Capture the cell that displays the provided text and extract its [x, y] central coordinate. 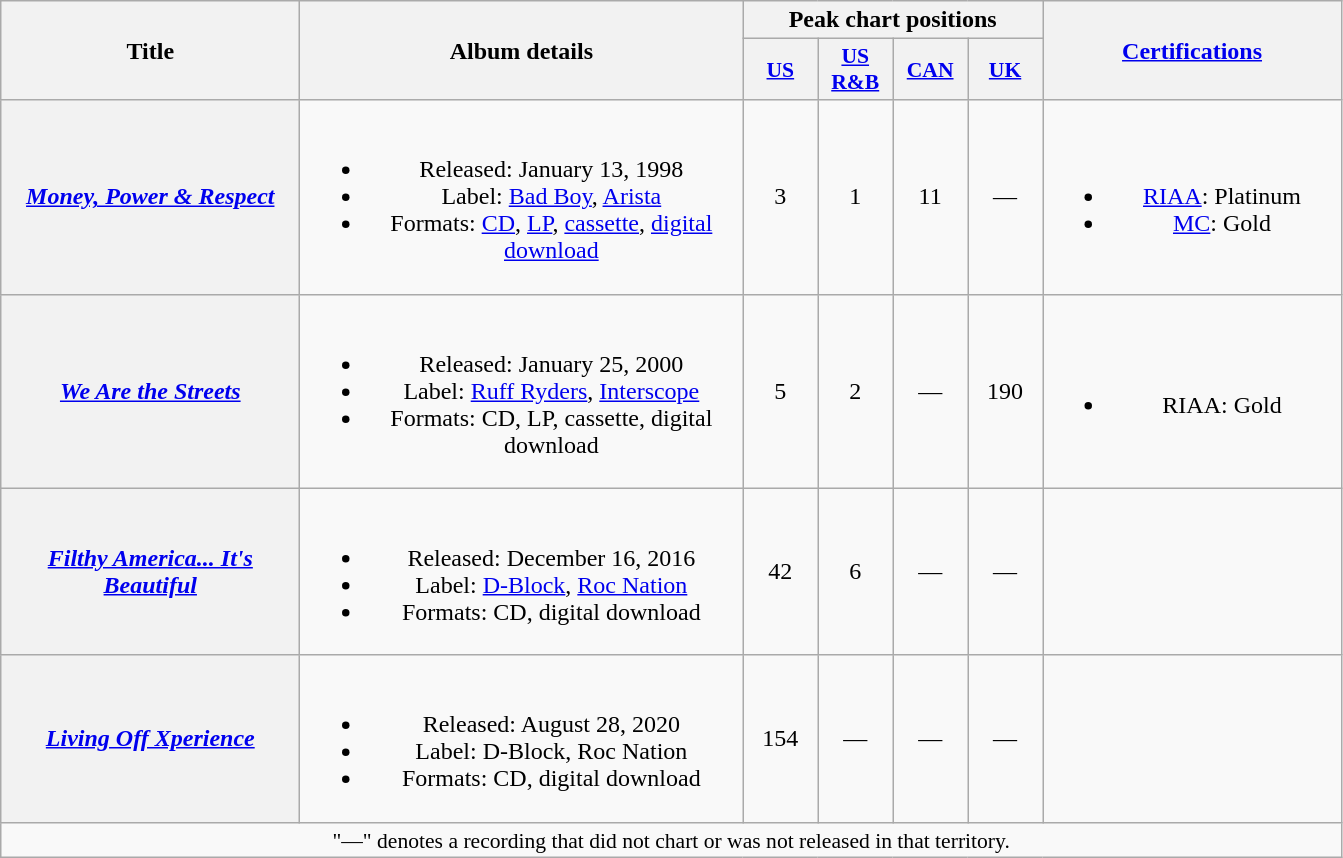
"—" denotes a recording that did not chart or was not released in that territory. [672, 840]
Released: August 28, 2020Label: D-Block, Roc NationFormats: CD, digital download [522, 738]
Peak chart positions [893, 20]
We Are the Streets [150, 391]
Certifications [1192, 50]
Money, Power & Respect [150, 197]
RIAA: Gold [1192, 391]
190 [1006, 391]
CAN [930, 70]
11 [930, 197]
Released: January 25, 2000Label: Ruff Ryders, InterscopeFormats: CD, LP, cassette, digital download [522, 391]
42 [780, 572]
USR&B [856, 70]
RIAA: PlatinumMC: Gold [1192, 197]
6 [856, 572]
3 [780, 197]
US [780, 70]
Living Off Xperience [150, 738]
5 [780, 391]
2 [856, 391]
Album details [522, 50]
UK [1006, 70]
Released: January 13, 1998Label: Bad Boy, AristaFormats: CD, LP, cassette, digital download [522, 197]
1 [856, 197]
Title [150, 50]
Filthy America... It's Beautiful [150, 572]
Released: December 16, 2016Label: D-Block, Roc NationFormats: CD, digital download [522, 572]
154 [780, 738]
